Find where the given text appears and provide that cell's center as [X, Y] coordinate. 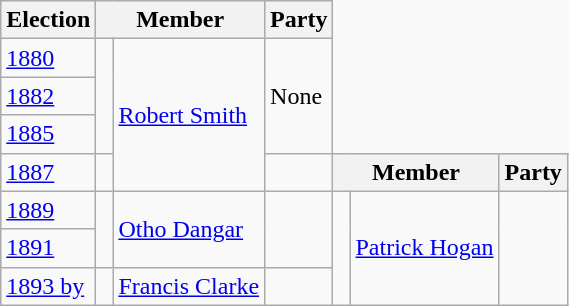
Francis Clarke [189, 286]
1880 [48, 58]
1893 by [48, 286]
1891 [48, 248]
1889 [48, 210]
None [299, 96]
1882 [48, 96]
Robert Smith [189, 115]
Otho Dangar [189, 229]
1887 [48, 172]
1885 [48, 134]
Election [48, 20]
Patrick Hogan [424, 248]
